Return [x, y] of the center of cell containing provided text 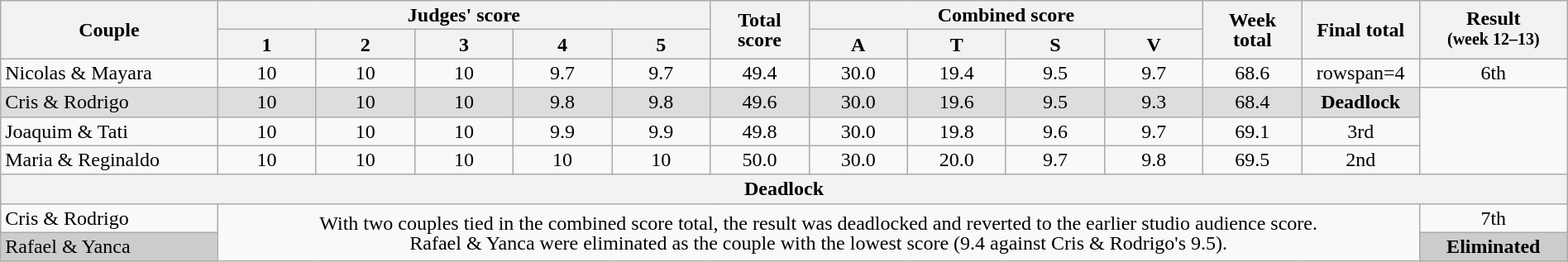
2 [366, 45]
Final total [1360, 30]
4 [562, 45]
Eliminated [1494, 246]
6th [1494, 73]
Maria & Reginaldo [109, 160]
S [1055, 45]
T [956, 45]
9.6 [1055, 131]
69.1 [1252, 131]
Total score [759, 30]
50.0 [759, 160]
3 [463, 45]
1 [266, 45]
49.8 [759, 131]
68.6 [1252, 73]
68.4 [1252, 102]
19.8 [956, 131]
Week total [1252, 30]
rowspan=4 [1360, 73]
19.6 [956, 102]
19.4 [956, 73]
Rafael & Yanca [109, 246]
49.4 [759, 73]
Result (week 12–13) [1494, 30]
69.5 [1252, 160]
9.3 [1154, 102]
Judges' score [464, 15]
49.6 [759, 102]
Nicolas & Mayara [109, 73]
7th [1494, 218]
Joaquim & Tati [109, 131]
5 [662, 45]
2nd [1360, 160]
3rd [1360, 131]
V [1154, 45]
20.0 [956, 160]
Combined score [1006, 15]
Couple [109, 30]
A [858, 45]
